Capture the cell that displays the provided text and extract its (X, Y) central coordinate. 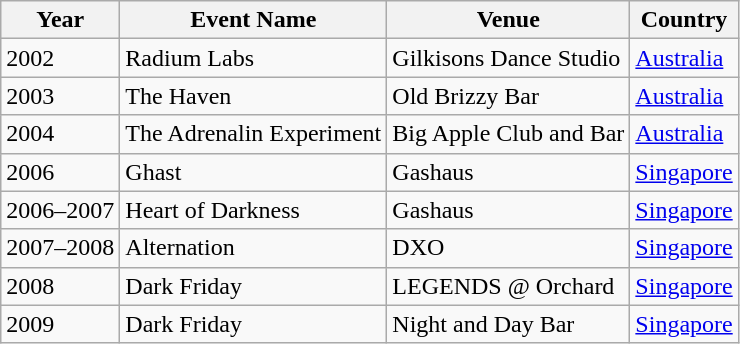
2002 (60, 58)
Night and Day Bar (508, 324)
Ghast (254, 172)
Gilkisons Dance Studio (508, 58)
Venue (508, 20)
Radium Labs (254, 58)
2008 (60, 286)
2006–2007 (60, 210)
2006 (60, 172)
Heart of Darkness (254, 210)
The Haven (254, 96)
2003 (60, 96)
Country (684, 20)
2007–2008 (60, 248)
2009 (60, 324)
Event Name (254, 20)
DXO (508, 248)
Old Brizzy Bar (508, 96)
Year (60, 20)
Big Apple Club and Bar (508, 134)
LEGENDS @ Orchard (508, 286)
Alternation (254, 248)
The Adrenalin Experiment (254, 134)
2004 (60, 134)
